Scan for the cell matching the given text and deliver its (x, y) coordinate at center. 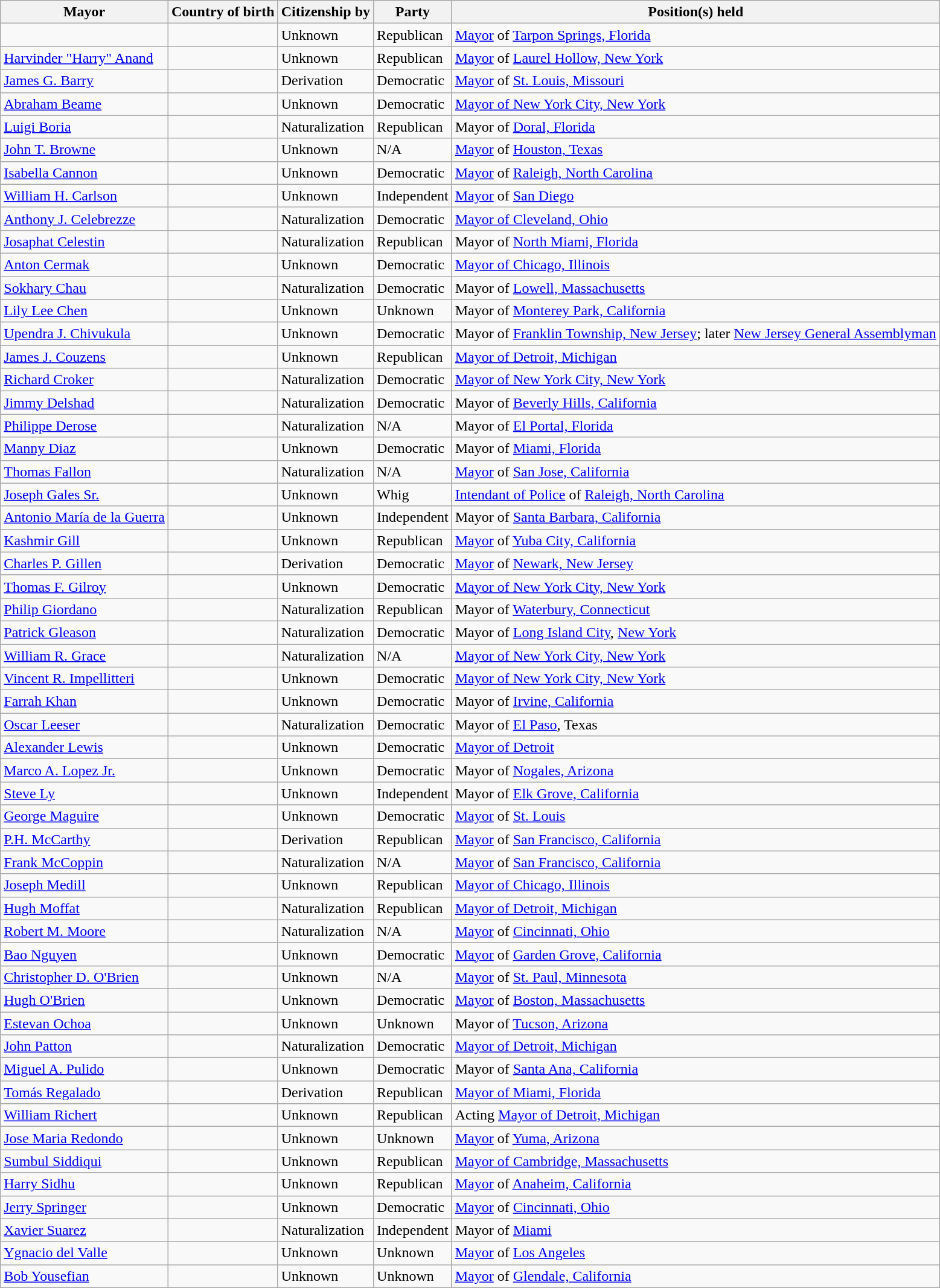
Upendra J. Chivukula (85, 334)
Mayor of Nogales, Arizona (695, 771)
Mayor of Laurel Hollow, New York (695, 58)
Mayor of Beverly Hills, California (695, 403)
Miguel A. Pulido (85, 1069)
Intendant of Police of Raleigh, North Carolina (695, 495)
Mayor of Tarpon Springs, Florida (695, 35)
Mayor of North Miami, Florida (695, 242)
Vincent R. Impellitteri (85, 679)
Mayor of Waterbury, Connecticut (695, 609)
Jimmy Delshad (85, 403)
Mayor of Los Angeles (695, 1253)
Sokhary Chau (85, 288)
Mayor (85, 12)
Acting Mayor of Detroit, Michigan (695, 1115)
John T. Browne (85, 150)
Steve Ly (85, 793)
Jose Maria Redondo (85, 1138)
Oscar Leeser (85, 725)
Mayor of Newark, New Jersey (695, 563)
Alexander Lewis (85, 748)
Mayor of Irvine, California (695, 702)
Xavier Suarez (85, 1230)
Robert M. Moore (85, 931)
Mayor of Glendale, California (695, 1276)
Frank McCoppin (85, 862)
Hugh O'Brien (85, 1000)
Mayor of Santa Barbara, California (695, 517)
Mayor of Cleveland, Ohio (695, 219)
Abraham Beame (85, 104)
James J. Couzens (85, 357)
Mayor of Tucson, Arizona (695, 1024)
Bao Nguyen (85, 954)
Country of birth (223, 12)
Mayor of Miami (695, 1230)
Ygnacio del Valle (85, 1253)
Antonio María de la Guerra (85, 517)
Mayor of Yuma, Arizona (695, 1138)
John Patton (85, 1046)
Mayor of Long Island City, New York (695, 632)
Joseph Gales Sr. (85, 495)
Patrick Gleason (85, 632)
Philip Giordano (85, 609)
William R. Grace (85, 655)
Isabella Cannon (85, 173)
Anton Cermak (85, 264)
Joseph Medill (85, 885)
Anthony J. Celebrezze (85, 219)
Mayor of St. Paul, Minnesota (695, 977)
Christopher D. O'Brien (85, 977)
Richard Croker (85, 380)
Thomas Fallon (85, 472)
Bob Yousefian (85, 1276)
Jerry Springer (85, 1207)
Mayor of St. Louis, Missouri (695, 81)
Josaphat Celestin (85, 242)
Mayor of St. Louis (695, 816)
Mayor of Detroit (695, 748)
Mayor of Cambridge, Massachusetts (695, 1161)
Mayor of San Jose, California (695, 472)
Manny Diaz (85, 449)
William H. Carlson (85, 196)
Position(s) held (695, 12)
Mayor of San Diego (695, 196)
Mayor of Yuba City, California (695, 540)
Mayor of Franklin Township, New Jersey; later New Jersey General Assemblyman (695, 334)
Luigi Boria (85, 127)
P.H. McCarthy (85, 839)
Mayor of Houston, Texas (695, 150)
Mayor of Monterey Park, California (695, 311)
Farrah Khan (85, 702)
Mayor of Boston, Massachusetts (695, 1000)
Mayor of Raleigh, North Carolina (695, 173)
George Maguire (85, 816)
Marco A. Lopez Jr. (85, 771)
Mayor of Garden Grove, California (695, 954)
Thomas F. Gilroy (85, 586)
Philippe Derose (85, 426)
Mayor of El Paso, Texas (695, 725)
Citizenship by (325, 12)
Harvinder "Harry" Anand (85, 58)
Hugh Moffat (85, 908)
Sumbul Siddiqui (85, 1161)
Tomás Regalado (85, 1092)
Party (413, 12)
James G. Barry (85, 81)
Mayor of Doral, Florida (695, 127)
Mayor of Santa Ana, California (695, 1069)
William Richert (85, 1115)
Kashmir Gill (85, 540)
Charles P. Gillen (85, 563)
Mayor of Lowell, Massachusetts (695, 288)
Mayor of Elk Grove, California (695, 793)
Mayor of Anaheim, California (695, 1184)
Lily Lee Chen (85, 311)
Harry Sidhu (85, 1184)
Mayor of El Portal, Florida (695, 426)
Whig (413, 495)
Estevan Ochoa (85, 1024)
